Identify which cell holds the provided text, then report its (X, Y) central coordinate. 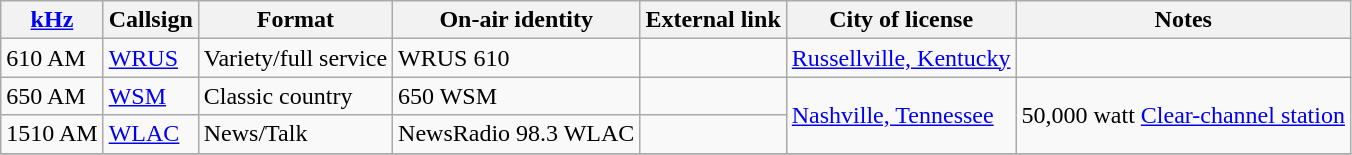
610 AM (52, 58)
650 WSM (516, 96)
Classic country (295, 96)
WRUS (150, 58)
650 AM (52, 96)
Notes (1183, 20)
WRUS 610 (516, 58)
kHz (52, 20)
On-air identity (516, 20)
1510 AM (52, 134)
Nashville, Tennessee (901, 115)
NewsRadio 98.3 WLAC (516, 134)
Format (295, 20)
50,000 watt Clear-channel station (1183, 115)
News/Talk (295, 134)
City of license (901, 20)
Variety/full service (295, 58)
Callsign (150, 20)
Russellville, Kentucky (901, 58)
External link (713, 20)
WSM (150, 96)
WLAC (150, 134)
